Search for the cell housing the specified text and yield its (x, y) center coordinate. 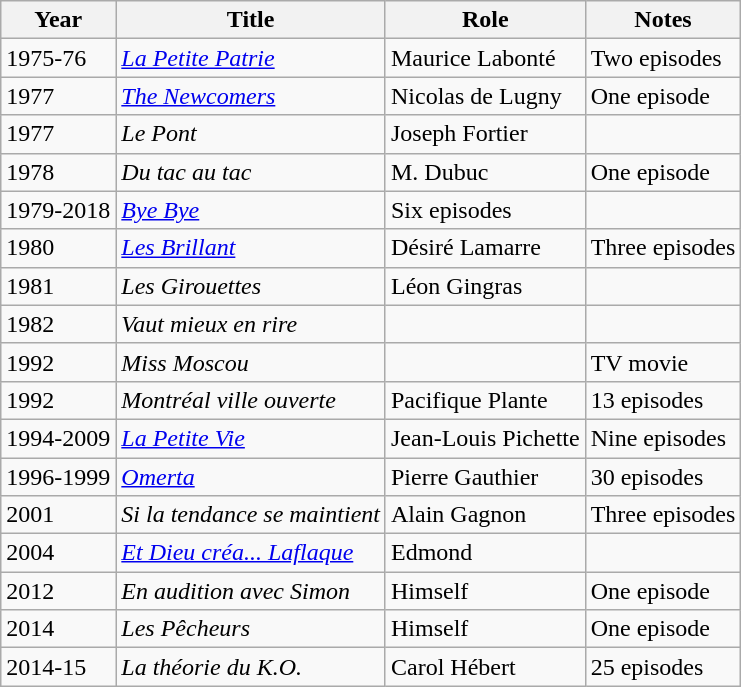
1978 (58, 172)
1980 (58, 248)
Vaut mieux en rire (251, 324)
Alain Gagnon (485, 515)
TV movie (663, 362)
Pacifique Plante (485, 400)
1982 (58, 324)
1996-1999 (58, 477)
Maurice Labonté (485, 58)
Omerta (251, 477)
Bye Bye (251, 210)
La théorie du K.O. (251, 667)
30 episodes (663, 477)
Désiré Lamarre (485, 248)
En audition avec Simon (251, 591)
1975-76 (58, 58)
Notes (663, 20)
Joseph Fortier (485, 134)
Nicolas de Lugny (485, 96)
2012 (58, 591)
La Petite Vie (251, 438)
1994-2009 (58, 438)
M. Dubuc (485, 172)
Les Pêcheurs (251, 629)
Jean-Louis Pichette (485, 438)
Pierre Gauthier (485, 477)
Les Girouettes (251, 286)
2004 (58, 553)
Montréal ville ouverte (251, 400)
Two episodes (663, 58)
Le Pont (251, 134)
The Newcomers (251, 96)
Role (485, 20)
Les Brillant (251, 248)
1981 (58, 286)
Léon Gingras (485, 286)
Edmond (485, 553)
La Petite Patrie (251, 58)
Miss Moscou (251, 362)
1979-2018 (58, 210)
Six episodes (485, 210)
25 episodes (663, 667)
Year (58, 20)
2014 (58, 629)
Title (251, 20)
Si la tendance se maintient (251, 515)
Et Dieu créa... Laflaque (251, 553)
2001 (58, 515)
Carol Hébert (485, 667)
2014-15 (58, 667)
13 episodes (663, 400)
Nine episodes (663, 438)
Du tac au tac (251, 172)
